Return (X, Y) of the center of cell containing provided text 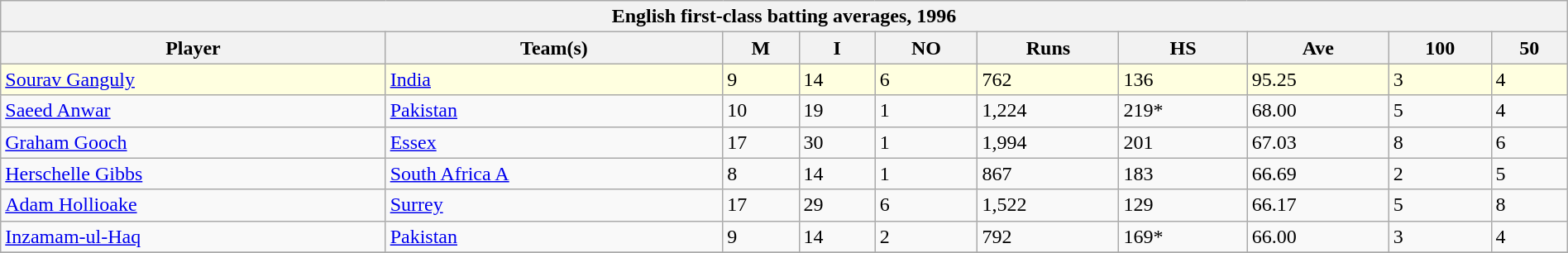
66.17 (1318, 205)
100 (1440, 48)
792 (1049, 236)
867 (1049, 174)
1,522 (1049, 205)
Ave (1318, 48)
67.03 (1318, 142)
Inzamam-ul-Haq (194, 236)
M (761, 48)
201 (1183, 142)
I (837, 48)
29 (837, 205)
HS (1183, 48)
19 (837, 111)
India (554, 79)
1,994 (1049, 142)
219* (1183, 111)
129 (1183, 205)
136 (1183, 79)
Team(s) (554, 48)
English first-class batting averages, 1996 (784, 17)
68.00 (1318, 111)
Essex (554, 142)
Surrey (554, 205)
Runs (1049, 48)
Sourav Ganguly (194, 79)
762 (1049, 79)
169* (1183, 236)
Player (194, 48)
66.69 (1318, 174)
Adam Hollioake (194, 205)
95.25 (1318, 79)
1,224 (1049, 111)
Graham Gooch (194, 142)
66.00 (1318, 236)
Herschelle Gibbs (194, 174)
Saeed Anwar (194, 111)
50 (1529, 48)
NO (926, 48)
30 (837, 142)
183 (1183, 174)
10 (761, 111)
South Africa A (554, 174)
